Pinpoint the cell where the given text exists, returning its [X, Y] midpoint coordinate. 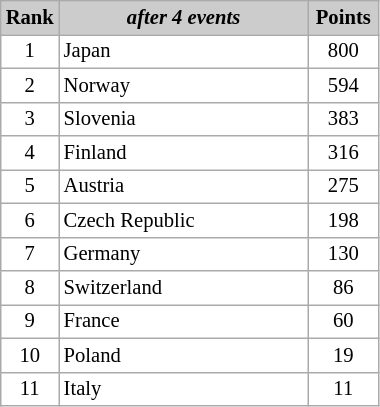
Poland [184, 355]
Germany [184, 254]
Italy [184, 389]
1 [30, 51]
Rank [30, 17]
8 [30, 287]
Austria [184, 186]
86 [343, 287]
5 [30, 186]
800 [343, 51]
4 [30, 153]
3 [30, 119]
198 [343, 220]
France [184, 321]
10 [30, 355]
19 [343, 355]
Japan [184, 51]
Points [343, 17]
60 [343, 321]
Norway [184, 85]
Switzerland [184, 287]
after 4 events [184, 17]
Czech Republic [184, 220]
2 [30, 85]
275 [343, 186]
9 [30, 321]
594 [343, 85]
Slovenia [184, 119]
6 [30, 220]
316 [343, 153]
383 [343, 119]
7 [30, 254]
130 [343, 254]
Finland [184, 153]
